Pinpoint the cell where the given text exists, returning its (X, Y) midpoint coordinate. 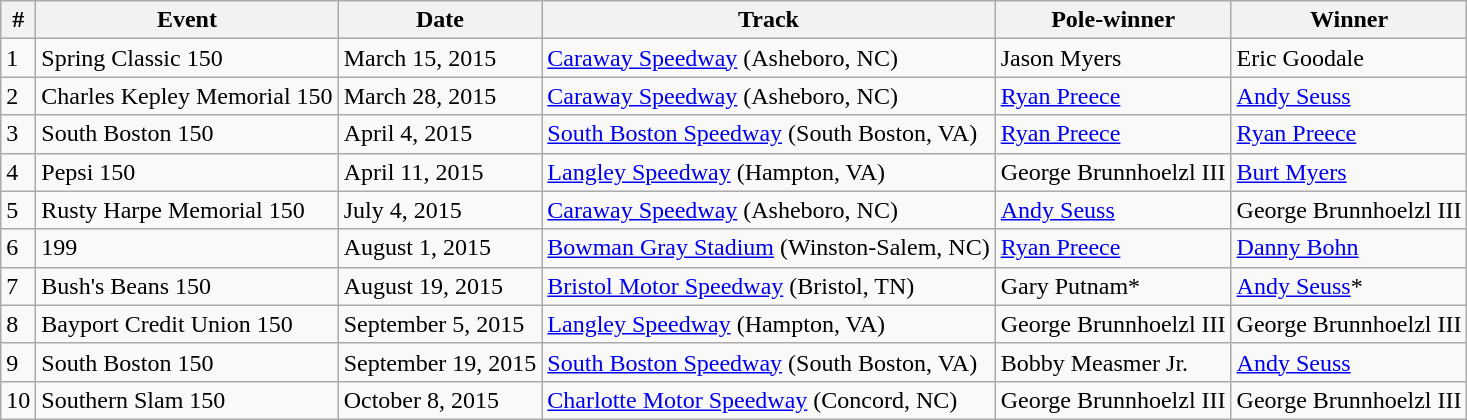
Charles Kepley Memorial 150 (187, 96)
6 (18, 248)
March 15, 2015 (440, 58)
Andy Seuss* (1349, 286)
7 (18, 286)
Pepsi 150 (187, 172)
Rusty Harpe Memorial 150 (187, 210)
199 (187, 248)
Track (768, 20)
9 (18, 362)
Burt Myers (1349, 172)
Charlotte Motor Speedway (Concord, NC) (768, 400)
August 1, 2015 (440, 248)
Jason Myers (1113, 58)
Spring Classic 150 (187, 58)
# (18, 20)
10 (18, 400)
Bristol Motor Speedway (Bristol, TN) (768, 286)
8 (18, 324)
2 (18, 96)
Date (440, 20)
April 4, 2015 (440, 134)
Gary Putnam* (1113, 286)
Bush's Beans 150 (187, 286)
Winner (1349, 20)
September 5, 2015 (440, 324)
Bayport Credit Union 150 (187, 324)
August 19, 2015 (440, 286)
Bowman Gray Stadium (Winston-Salem, NC) (768, 248)
Eric Goodale (1349, 58)
September 19, 2015 (440, 362)
1 (18, 58)
March 28, 2015 (440, 96)
3 (18, 134)
July 4, 2015 (440, 210)
Bobby Measmer Jr. (1113, 362)
April 11, 2015 (440, 172)
Danny Bohn (1349, 248)
5 (18, 210)
Event (187, 20)
Pole-winner (1113, 20)
October 8, 2015 (440, 400)
Southern Slam 150 (187, 400)
4 (18, 172)
